Return the (x, y) coordinate for the center point of the cell that contains the specified text.  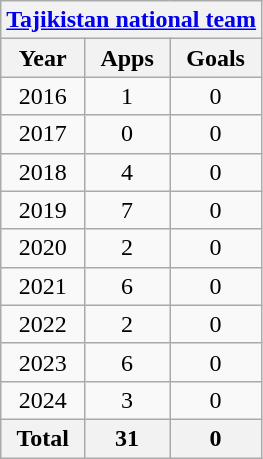
31 (128, 438)
Total (43, 438)
4 (128, 172)
2022 (43, 324)
Goals (216, 58)
2019 (43, 210)
2023 (43, 362)
Apps (128, 58)
2024 (43, 400)
Year (43, 58)
Tajikistan national team (132, 20)
2016 (43, 96)
2017 (43, 134)
3 (128, 400)
1 (128, 96)
2018 (43, 172)
2020 (43, 248)
7 (128, 210)
2021 (43, 286)
